Detect which cell encompasses the target text, then output its (X, Y) center coordinate. 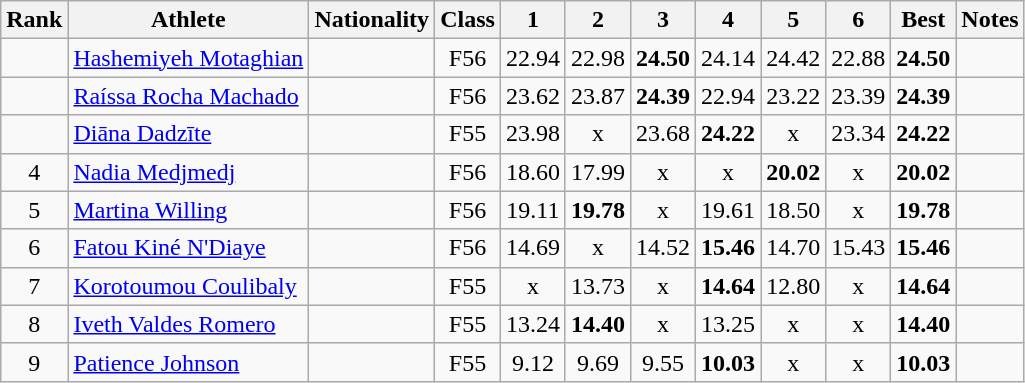
23.22 (794, 96)
22.88 (858, 58)
18.50 (794, 210)
9 (34, 362)
9.55 (662, 362)
23.98 (532, 134)
17.99 (598, 172)
15.43 (858, 248)
14.69 (532, 248)
7 (34, 286)
Hashemiyeh Motaghian (188, 58)
9.12 (532, 362)
14.52 (662, 248)
13.25 (728, 324)
18.60 (532, 172)
Class (468, 20)
Iveth Valdes Romero (188, 324)
Notes (990, 20)
9.69 (598, 362)
23.68 (662, 134)
2 (598, 20)
Best (924, 20)
23.62 (532, 96)
Korotoumou Coulibaly (188, 286)
13.24 (532, 324)
Nationality (372, 20)
13.73 (598, 286)
1 (532, 20)
8 (34, 324)
24.42 (794, 58)
23.87 (598, 96)
Nadia Medjmedj (188, 172)
Martina Willing (188, 210)
3 (662, 20)
Rank (34, 20)
19.61 (728, 210)
23.34 (858, 134)
Diāna Dadzīte (188, 134)
Raíssa Rocha Machado (188, 96)
Athlete (188, 20)
22.98 (598, 58)
23.39 (858, 96)
14.70 (794, 248)
24.14 (728, 58)
Fatou Kiné N'Diaye (188, 248)
19.11 (532, 210)
12.80 (794, 286)
Patience Johnson (188, 362)
